Pinpoint the cell where the given text exists, returning its (x, y) midpoint coordinate. 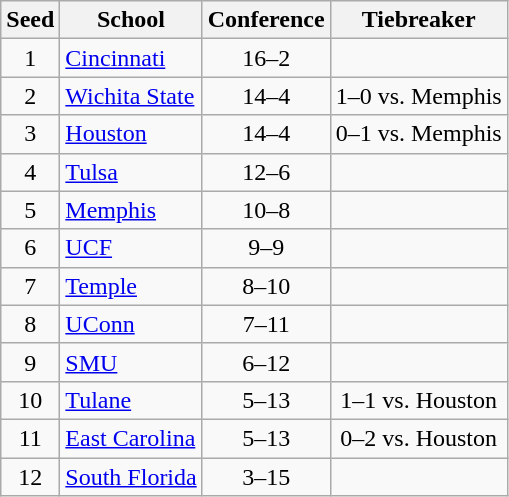
1–0 vs. Memphis (418, 96)
Tulsa (131, 172)
4 (30, 172)
Tulane (131, 400)
9 (30, 362)
UConn (131, 324)
9–9 (266, 248)
10 (30, 400)
South Florida (131, 477)
SMU (131, 362)
School (131, 20)
2 (30, 96)
11 (30, 438)
0–2 vs. Houston (418, 438)
Tiebreaker (418, 20)
Temple (131, 286)
6–12 (266, 362)
Seed (30, 20)
10–8 (266, 210)
12–6 (266, 172)
7 (30, 286)
3–15 (266, 477)
UCF (131, 248)
7–11 (266, 324)
Houston (131, 134)
0–1 vs. Memphis (418, 134)
16–2 (266, 58)
8–10 (266, 286)
3 (30, 134)
Wichita State (131, 96)
1 (30, 58)
Cincinnati (131, 58)
Memphis (131, 210)
1–1 vs. Houston (418, 400)
6 (30, 248)
5 (30, 210)
12 (30, 477)
8 (30, 324)
Conference (266, 20)
East Carolina (131, 438)
